Identify which cell holds the provided text, then report its (X, Y) central coordinate. 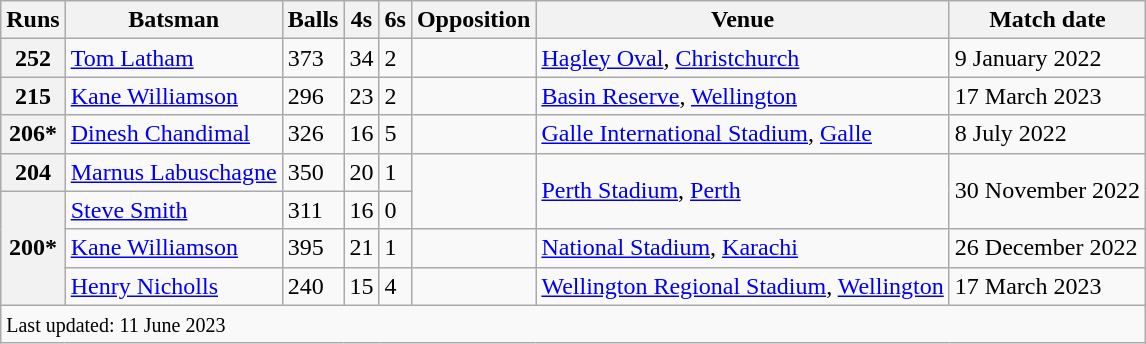
Hagley Oval, Christchurch (742, 58)
Venue (742, 20)
296 (313, 96)
8 July 2022 (1047, 134)
20 (362, 172)
240 (313, 286)
Perth Stadium, Perth (742, 191)
215 (33, 96)
26 December 2022 (1047, 248)
4 (395, 286)
Henry Nicholls (174, 286)
Basin Reserve, Wellington (742, 96)
4s (362, 20)
252 (33, 58)
23 (362, 96)
204 (33, 172)
373 (313, 58)
Balls (313, 20)
Runs (33, 20)
21 (362, 248)
0 (395, 210)
311 (313, 210)
Match date (1047, 20)
Marnus Labuschagne (174, 172)
Wellington Regional Stadium, Wellington (742, 286)
Tom Latham (174, 58)
Opposition (473, 20)
Steve Smith (174, 210)
Dinesh Chandimal (174, 134)
326 (313, 134)
5 (395, 134)
15 (362, 286)
206* (33, 134)
9 January 2022 (1047, 58)
Galle International Stadium, Galle (742, 134)
National Stadium, Karachi (742, 248)
Last updated: 11 June 2023 (574, 324)
395 (313, 248)
34 (362, 58)
Batsman (174, 20)
6s (395, 20)
350 (313, 172)
200* (33, 248)
30 November 2022 (1047, 191)
